Find where the given text appears and provide that cell's center as [X, Y] coordinate. 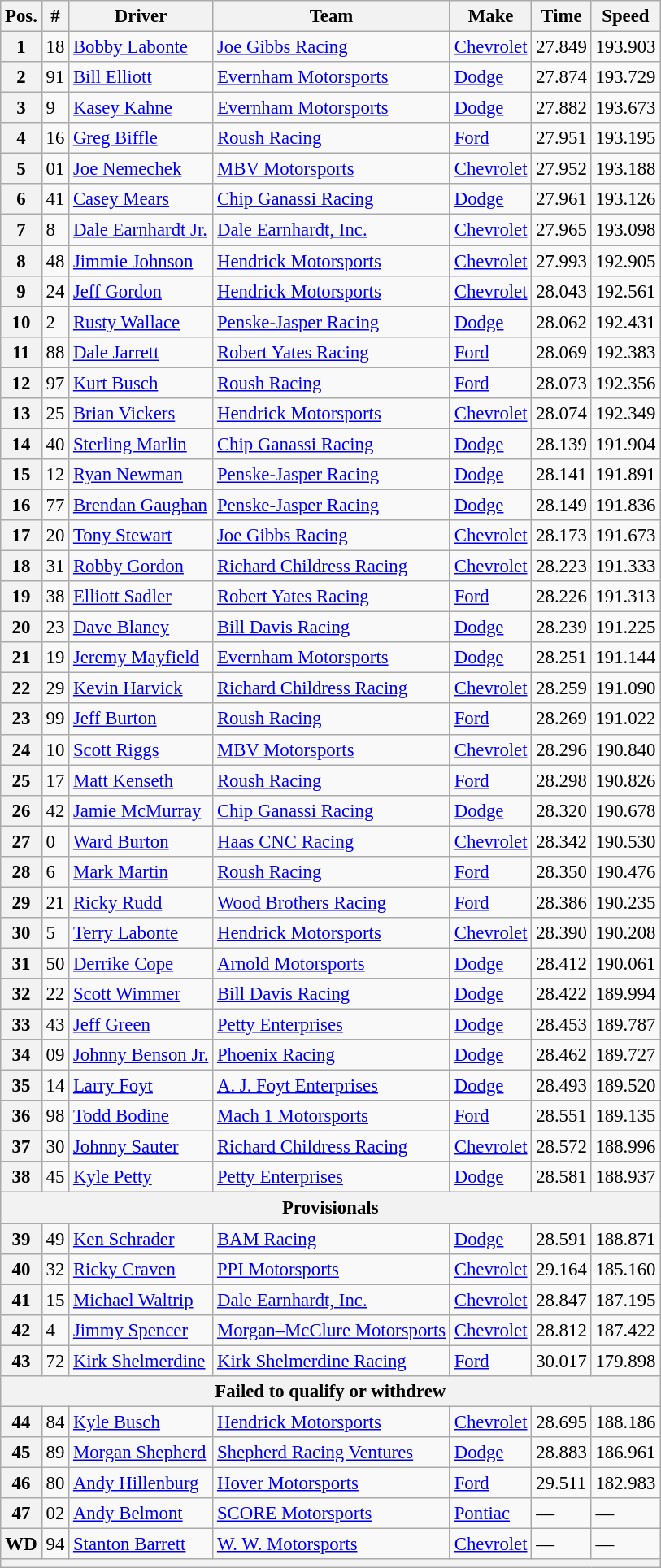
28.342 [561, 841]
187.422 [626, 1330]
Ricky Rudd [141, 902]
190.235 [626, 902]
28.296 [561, 749]
Todd Bodine [141, 1116]
84 [55, 1422]
28.412 [561, 963]
7 [21, 230]
190.476 [626, 872]
3 [21, 108]
28.883 [561, 1453]
28.251 [561, 658]
Michael Waltrip [141, 1300]
# [55, 16]
88 [55, 352]
28.320 [561, 810]
28.591 [561, 1239]
SCORE Motorsports [332, 1514]
28.259 [561, 688]
27 [21, 841]
188.186 [626, 1422]
190.840 [626, 749]
188.871 [626, 1239]
89 [55, 1453]
Dale Jarrett [141, 352]
28.062 [561, 322]
27.993 [561, 261]
28.572 [561, 1147]
179.898 [626, 1361]
Derrike Cope [141, 963]
191.673 [626, 536]
28.462 [561, 1055]
28.453 [561, 1025]
28.581 [561, 1178]
99 [55, 719]
Speed [626, 16]
Scott Wimmer [141, 994]
33 [21, 1025]
Kevin Harvick [141, 688]
Scott Riggs [141, 749]
91 [55, 77]
Jimmie Johnson [141, 261]
1 [21, 47]
28.074 [561, 414]
190.061 [626, 963]
28.812 [561, 1330]
34 [21, 1055]
Dale Earnhardt Jr. [141, 230]
Kyle Petty [141, 1178]
Dave Blaney [141, 628]
50 [55, 963]
Kirk Shelmerdine Racing [332, 1361]
Morgan–McClure Motorsports [332, 1330]
Casey Mears [141, 199]
191.836 [626, 505]
191.333 [626, 567]
26 [21, 810]
Tony Stewart [141, 536]
WD [21, 1544]
28.139 [561, 444]
189.520 [626, 1086]
193.188 [626, 169]
BAM Racing [332, 1239]
Ricky Craven [141, 1269]
193.195 [626, 138]
94 [55, 1544]
Jeff Green [141, 1025]
28.551 [561, 1116]
37 [21, 1147]
Ken Schrader [141, 1239]
191.144 [626, 658]
191.022 [626, 719]
28.073 [561, 383]
191.891 [626, 475]
191.090 [626, 688]
27.952 [561, 169]
Larry Foyt [141, 1086]
27.961 [561, 199]
28.269 [561, 719]
192.905 [626, 261]
186.961 [626, 1453]
Jeff Burton [141, 719]
192.356 [626, 383]
Mach 1 Motorsports [332, 1116]
Morgan Shepherd [141, 1453]
27.874 [561, 77]
Arnold Motorsports [332, 963]
28.422 [561, 994]
Pos. [21, 16]
Jeremy Mayfield [141, 658]
09 [55, 1055]
190.208 [626, 933]
Robby Gordon [141, 567]
193.098 [626, 230]
Pontiac [490, 1514]
189.727 [626, 1055]
185.160 [626, 1269]
190.678 [626, 810]
Stanton Barrett [141, 1544]
189.994 [626, 994]
72 [55, 1361]
Haas CNC Racing [332, 841]
28.390 [561, 933]
39 [21, 1239]
28.847 [561, 1300]
11 [21, 352]
Bobby Labonte [141, 47]
189.135 [626, 1116]
28.149 [561, 505]
Failed to qualify or withdrew [330, 1392]
47 [21, 1514]
Kyle Busch [141, 1422]
Ryan Newman [141, 475]
191.225 [626, 628]
190.826 [626, 780]
193.673 [626, 108]
01 [55, 169]
Time [561, 16]
Johnny Sauter [141, 1147]
27.882 [561, 108]
28.493 [561, 1086]
188.937 [626, 1178]
Jeff Gordon [141, 291]
PPI Motorsports [332, 1269]
02 [55, 1514]
Matt Kenseth [141, 780]
Brendan Gaughan [141, 505]
Team [332, 16]
Jimmy Spencer [141, 1330]
Driver [141, 16]
Provisionals [330, 1208]
Rusty Wallace [141, 322]
Bill Elliott [141, 77]
Terry Labonte [141, 933]
27.965 [561, 230]
191.904 [626, 444]
Brian Vickers [141, 414]
187.195 [626, 1300]
28.043 [561, 291]
188.996 [626, 1147]
28.173 [561, 536]
Kirk Shelmerdine [141, 1361]
Greg Biffle [141, 138]
Make [490, 16]
Sterling Marlin [141, 444]
Andy Belmont [141, 1514]
Johnny Benson Jr. [141, 1055]
Ward Burton [141, 841]
193.903 [626, 47]
28.695 [561, 1422]
77 [55, 505]
28.069 [561, 352]
28.350 [561, 872]
Jamie McMurray [141, 810]
44 [21, 1422]
29.164 [561, 1269]
192.349 [626, 414]
28.386 [561, 902]
192.383 [626, 352]
80 [55, 1483]
28.141 [561, 475]
35 [21, 1086]
192.431 [626, 322]
Phoenix Racing [332, 1055]
28.226 [561, 597]
193.729 [626, 77]
193.126 [626, 199]
W. W. Motorsports [332, 1544]
27.849 [561, 47]
0 [55, 841]
190.530 [626, 841]
Hover Motorsports [332, 1483]
Kasey Kahne [141, 108]
48 [55, 261]
13 [21, 414]
98 [55, 1116]
192.561 [626, 291]
182.983 [626, 1483]
Joe Nemechek [141, 169]
30.017 [561, 1361]
191.313 [626, 597]
Elliott Sadler [141, 597]
Andy Hillenburg [141, 1483]
28 [21, 872]
189.787 [626, 1025]
46 [21, 1483]
28.239 [561, 628]
28.298 [561, 780]
Shepherd Racing Ventures [332, 1453]
28.223 [561, 567]
36 [21, 1116]
Kurt Busch [141, 383]
Wood Brothers Racing [332, 902]
Mark Martin [141, 872]
A. J. Foyt Enterprises [332, 1086]
49 [55, 1239]
29.511 [561, 1483]
97 [55, 383]
27.951 [561, 138]
